Capture the cell that displays the provided text and extract its (x, y) central coordinate. 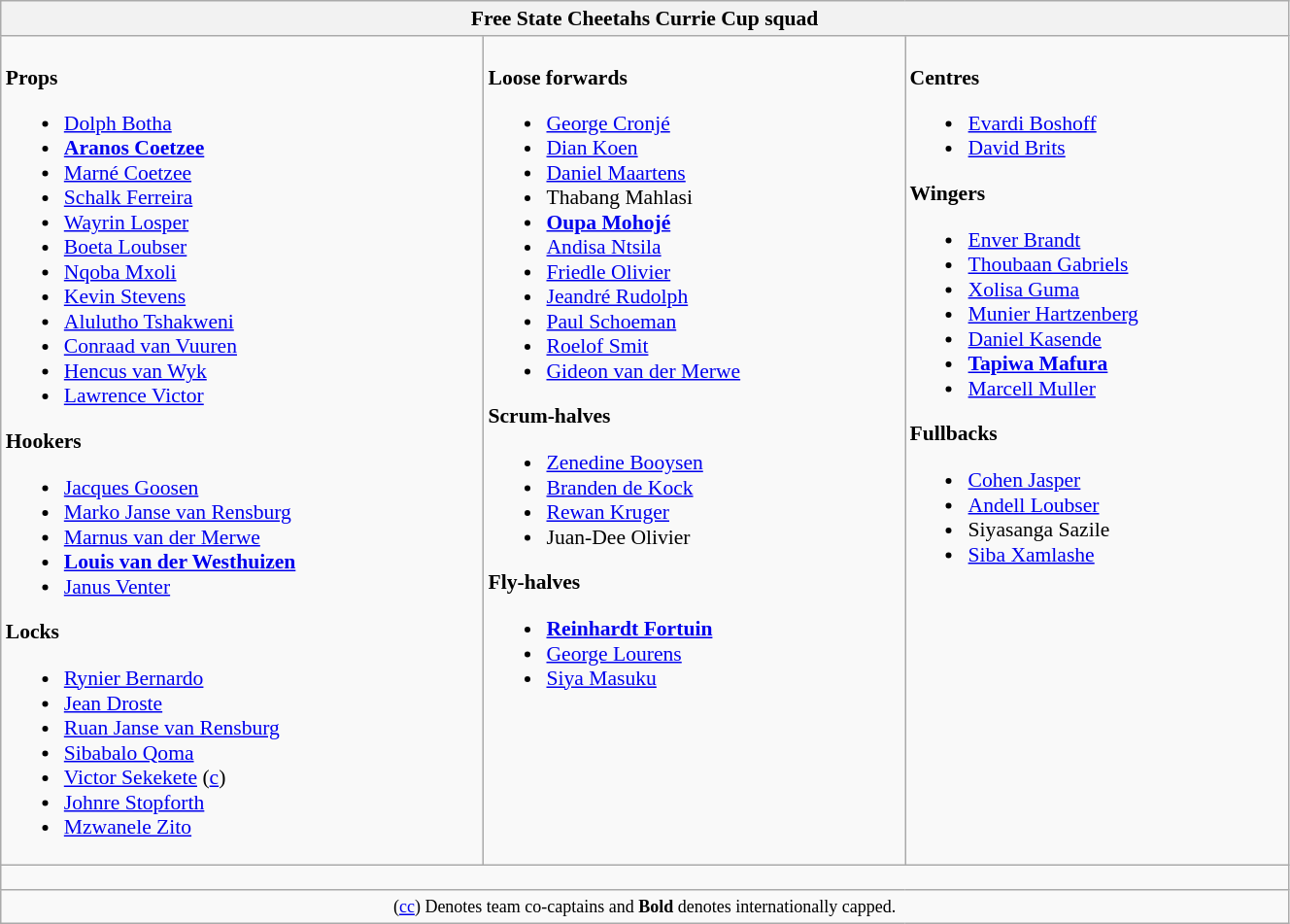
Free State Cheetahs Currie Cup squad (645, 18)
